Locate the cell with the specified text and output its [X, Y] center coordinate. 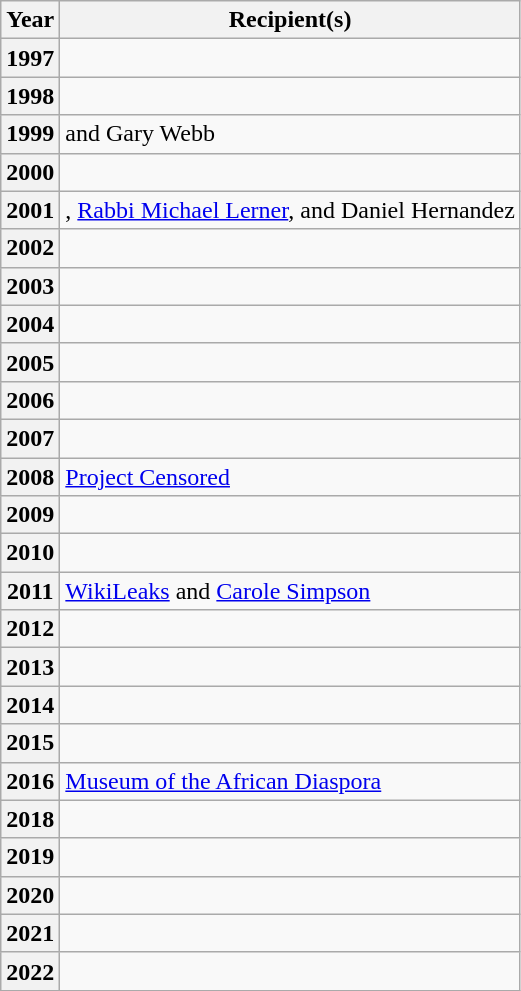
and Gary Webb [290, 134]
2005 [30, 362]
2001 [30, 210]
2008 [30, 477]
2021 [30, 933]
2003 [30, 286]
2011 [30, 591]
WikiLeaks and Carole Simpson [290, 591]
Project Censored [290, 477]
1998 [30, 96]
2010 [30, 553]
2018 [30, 819]
2013 [30, 667]
2012 [30, 629]
, Rabbi Michael Lerner, and Daniel Hernandez [290, 210]
2004 [30, 324]
2015 [30, 743]
Recipient(s) [290, 20]
1999 [30, 134]
2019 [30, 857]
2020 [30, 895]
2006 [30, 400]
1997 [30, 58]
2022 [30, 971]
Museum of the African Diaspora [290, 781]
2014 [30, 705]
2016 [30, 781]
2000 [30, 172]
Year [30, 20]
2007 [30, 438]
2002 [30, 248]
2009 [30, 515]
